Pinpoint the cell where the given text exists, returning its [X, Y] midpoint coordinate. 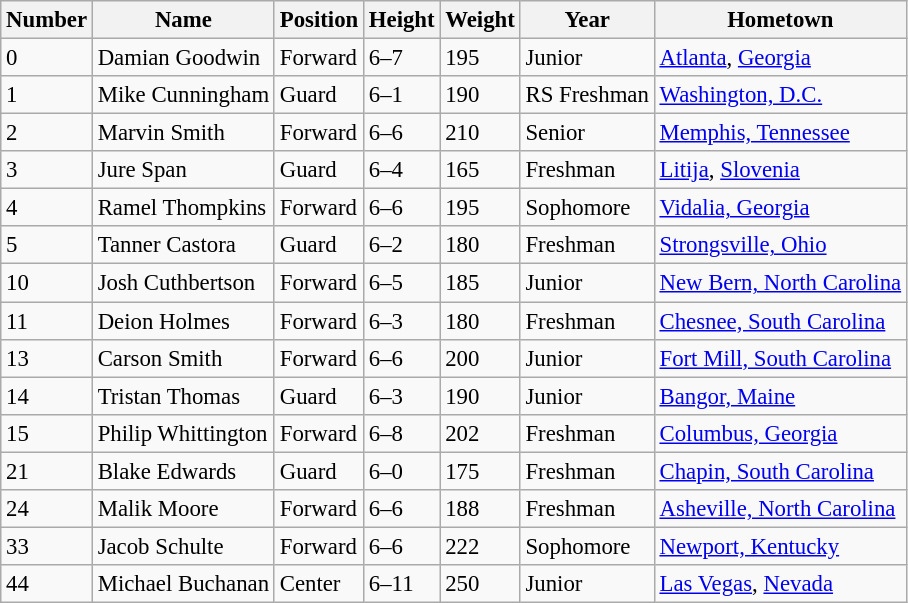
Tanner Castora [183, 245]
10 [47, 283]
Memphis, Tennessee [780, 133]
210 [480, 133]
4 [47, 208]
6–1 [402, 95]
RS Freshman [587, 95]
Ramel Thompkins [183, 208]
Strongsville, Ohio [780, 245]
Year [587, 20]
Hometown [780, 20]
Chesnee, South Carolina [780, 321]
Las Vegas, Nevada [780, 584]
Weight [480, 20]
Newport, Kentucky [780, 546]
14 [47, 396]
Center [318, 584]
Josh Cuthbertson [183, 283]
2 [47, 133]
0 [47, 58]
6–2 [402, 245]
Mike Cunningham [183, 95]
Damian Goodwin [183, 58]
Blake Edwards [183, 471]
Carson Smith [183, 358]
6–11 [402, 584]
Jacob Schulte [183, 546]
44 [47, 584]
Vidalia, Georgia [780, 208]
24 [47, 509]
6–5 [402, 283]
New Bern, North Carolina [780, 283]
Jure Span [183, 170]
21 [47, 471]
185 [480, 283]
Fort Mill, South Carolina [780, 358]
3 [47, 170]
Litija, Slovenia [780, 170]
15 [47, 433]
Number [47, 20]
Malik Moore [183, 509]
Chapin, South Carolina [780, 471]
Bangor, Maine [780, 396]
Washington, D.C. [780, 95]
Tristan Thomas [183, 396]
Columbus, Georgia [780, 433]
13 [47, 358]
6–0 [402, 471]
33 [47, 546]
Marvin Smith [183, 133]
222 [480, 546]
11 [47, 321]
Asheville, North Carolina [780, 509]
175 [480, 471]
Position [318, 20]
Senior [587, 133]
Name [183, 20]
Atlanta, Georgia [780, 58]
188 [480, 509]
Michael Buchanan [183, 584]
1 [47, 95]
250 [480, 584]
165 [480, 170]
200 [480, 358]
5 [47, 245]
Deion Holmes [183, 321]
6–7 [402, 58]
Height [402, 20]
Philip Whittington [183, 433]
6–8 [402, 433]
6–4 [402, 170]
202 [480, 433]
